Identify which cell holds the provided text, then report its (x, y) central coordinate. 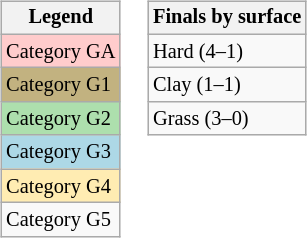
Clay (1–1) (227, 85)
Grass (3–0) (227, 119)
Hard (4–1) (227, 51)
Category GA (60, 51)
Category G1 (60, 85)
Category G3 (60, 152)
Legend (60, 18)
Category G5 (60, 220)
Finals by surface (227, 18)
Category G2 (60, 119)
Category G4 (60, 186)
